From the cell containing the given text, extract its center point as [x, y] coordinate. 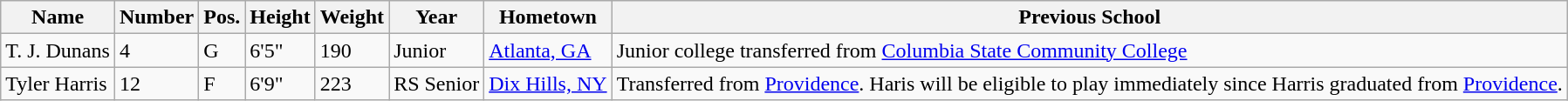
Previous School [1089, 17]
Tyler Harris [58, 84]
190 [352, 50]
T. J. Dunans [58, 50]
Dix Hills, NY [548, 84]
Weight [352, 17]
Transferred from Providence. Haris will be eligible to play immediately since Harris graduated from Providence. [1089, 84]
4 [156, 50]
Pos. [222, 17]
223 [352, 84]
Junior college transferred from Columbia State Community College [1089, 50]
6'5" [280, 50]
Number [156, 17]
Atlanta, GA [548, 50]
Year [436, 17]
Junior [436, 50]
Height [280, 17]
F [222, 84]
RS Senior [436, 84]
6'9" [280, 84]
Name [58, 17]
Hometown [548, 17]
12 [156, 84]
G [222, 50]
